Output the [X, Y] coordinate of the center of the cell containing the given text.  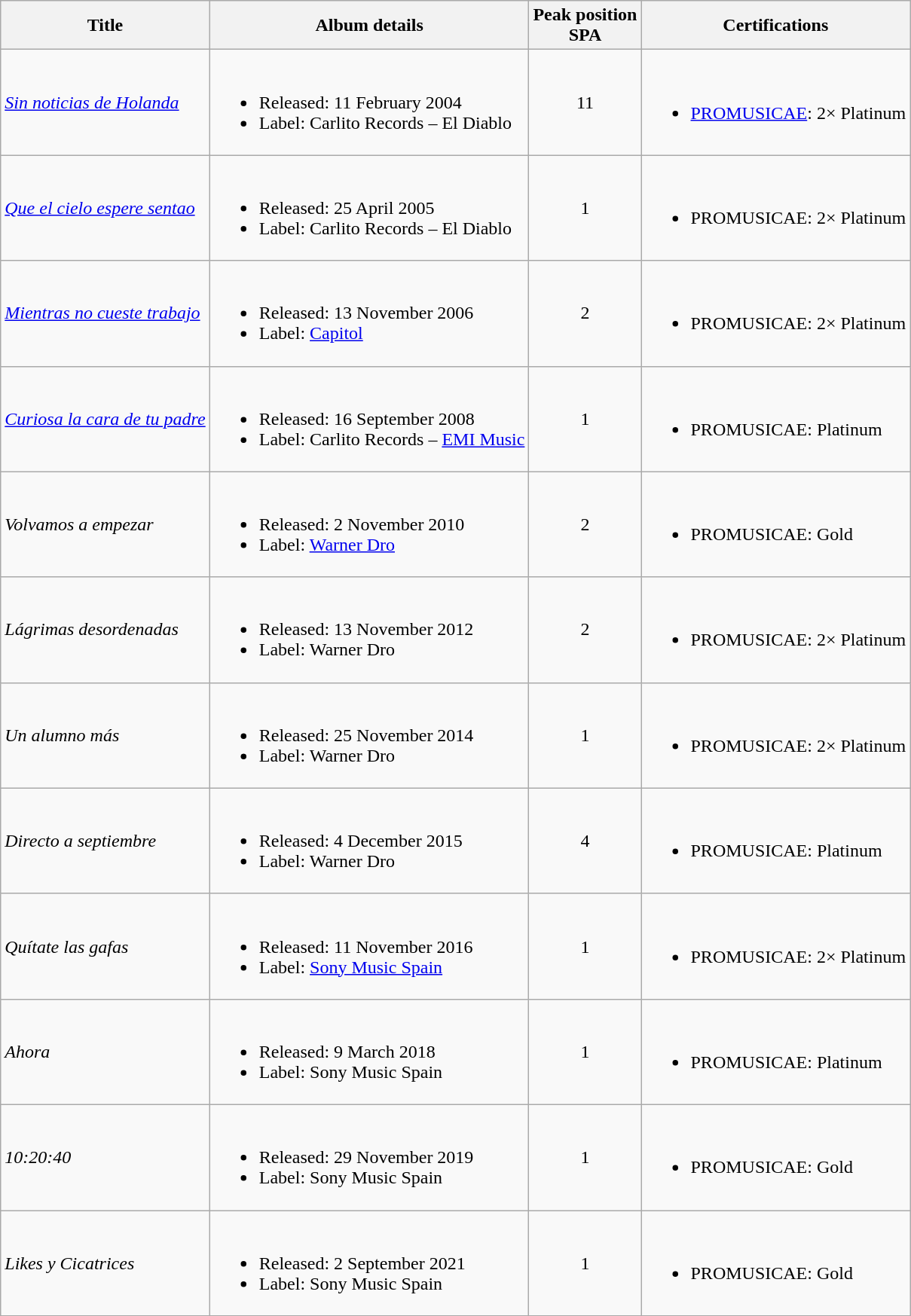
Released: 29 November 2019Label: Sony Music Spain [369, 1157]
Ahora [105, 1052]
Mientras no cueste trabajo [105, 313]
4 [585, 841]
Released: 16 September 2008Label: Carlito Records – EMI Music [369, 419]
Un alumno más [105, 735]
Likes y Cicatrices [105, 1263]
Volvamos a empezar [105, 524]
Released: 13 November 2006Label: Capitol [369, 313]
Album details [369, 26]
Lágrimas desordenadas [105, 630]
Released: 13 November 2012Label: Warner Dro [369, 630]
Released: 2 November 2010Label: Warner Dro [369, 524]
Released: 4 December 2015Label: Warner Dro [369, 841]
Peak positionSPA [585, 26]
Released: 11 February 2004Label: Carlito Records – El Diablo [369, 102]
10:20:40 [105, 1157]
Sin noticias de Holanda [105, 102]
Released: 11 November 2016Label: Sony Music Spain [369, 946]
Released: 25 November 2014Label: Warner Dro [369, 735]
Released: 2 September 2021Label: Sony Music Spain [369, 1263]
Title [105, 26]
Que el cielo espere sentao [105, 208]
11 [585, 102]
Curiosa la cara de tu padre [105, 419]
Directo a septiembre [105, 841]
Released: 9 March 2018Label: Sony Music Spain [369, 1052]
Quítate las gafas [105, 946]
Released: 25 April 2005Label: Carlito Records – El Diablo [369, 208]
Certifications [776, 26]
